Return [x, y] of the center of cell containing provided text 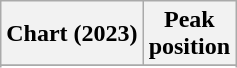
Chart (2023) [72, 34]
Peakposition [189, 34]
